Locate the cell with the specified text and output its [x, y] center coordinate. 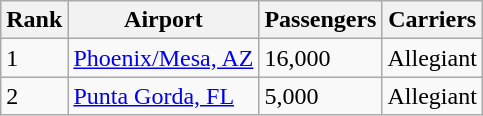
Carriers [432, 20]
2 [34, 96]
Phoenix/Mesa, AZ [164, 58]
Punta Gorda, FL [164, 96]
1 [34, 58]
5,000 [320, 96]
Passengers [320, 20]
16,000 [320, 58]
Airport [164, 20]
Rank [34, 20]
